Extract the [x, y] coordinate from the center of the cell holding the provided text.  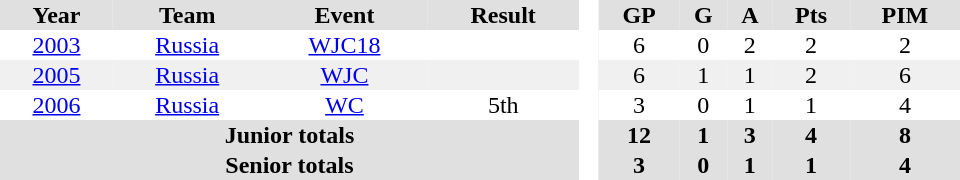
WJC18 [344, 45]
Pts [811, 15]
5th [504, 105]
A [750, 15]
PIM [905, 15]
8 [905, 135]
2003 [56, 45]
Team [187, 15]
Event [344, 15]
Year [56, 15]
Senior totals [290, 165]
Junior totals [290, 135]
WC [344, 105]
12 [639, 135]
WJC [344, 75]
2005 [56, 75]
GP [639, 15]
Result [504, 15]
G [703, 15]
2006 [56, 105]
